Provide the [X, Y] coordinate of the cell's center where the given text is located.  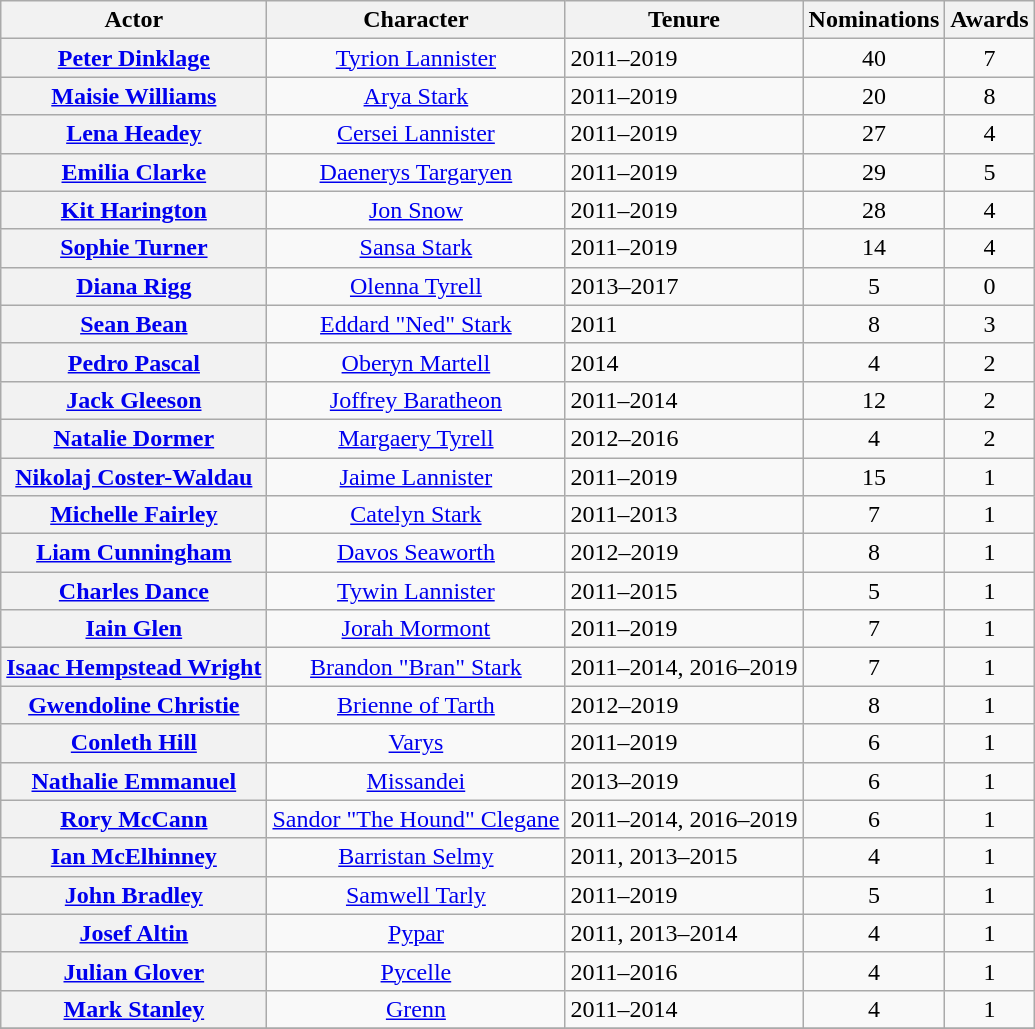
0 [990, 286]
2013–2019 [684, 781]
Charles Dance [134, 591]
Oberyn Martell [416, 362]
Natalie Dormer [134, 438]
Pypar [416, 933]
14 [874, 248]
Conleth Hill [134, 743]
Jaime Lannister [416, 477]
Josef Altin [134, 933]
2012–2016 [684, 438]
Mark Stanley [134, 1009]
3 [990, 324]
Cersei Lannister [416, 134]
2013–2017 [684, 286]
Jorah Mormont [416, 629]
Lena Headey [134, 134]
2011 [684, 324]
Nathalie Emmanuel [134, 781]
28 [874, 210]
Julian Glover [134, 971]
Tenure [684, 20]
2014 [684, 362]
2011–2013 [684, 515]
Barristan Selmy [416, 857]
Tywin Lannister [416, 591]
Nikolaj Coster-Waldau [134, 477]
Peter Dinklage [134, 58]
Olenna Tyrell [416, 286]
15 [874, 477]
Jon Snow [416, 210]
Arya Stark [416, 96]
Jack Gleeson [134, 400]
Joffrey Baratheon [416, 400]
Catelyn Stark [416, 515]
Daenerys Targaryen [416, 172]
12 [874, 400]
Sophie Turner [134, 248]
Varys [416, 743]
Sandor "The Hound" Clegane [416, 819]
2011–2016 [684, 971]
Samwell Tarly [416, 895]
Ian McElhinney [134, 857]
29 [874, 172]
Michelle Fairley [134, 515]
40 [874, 58]
Awards [990, 20]
Tyrion Lannister [416, 58]
2011–2015 [684, 591]
Maisie Williams [134, 96]
Emilia Clarke [134, 172]
Gwendoline Christie [134, 705]
Brandon "Bran" Stark [416, 667]
Davos Seaworth [416, 553]
Eddard "Ned" Stark [416, 324]
Margaery Tyrell [416, 438]
Sansa Stark [416, 248]
John Bradley [134, 895]
Nominations [874, 20]
Diana Rigg [134, 286]
Iain Glen [134, 629]
2011, 2013–2015 [684, 857]
Kit Harington [134, 210]
Character [416, 20]
Isaac Hempstead Wright [134, 667]
Liam Cunningham [134, 553]
Rory McCann [134, 819]
Pedro Pascal [134, 362]
20 [874, 96]
Sean Bean [134, 324]
Brienne of Tarth [416, 705]
Actor [134, 20]
27 [874, 134]
Grenn [416, 1009]
2011, 2013–2014 [684, 933]
Missandei [416, 781]
Pycelle [416, 971]
